Output the (X, Y) coordinate of the center of the cell containing the given text.  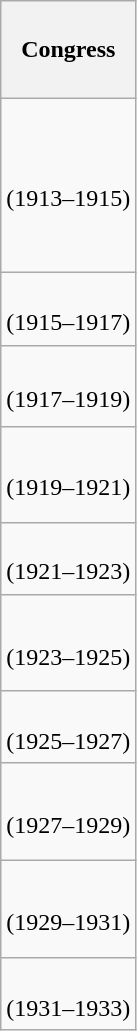
(1919–1921) (68, 474)
(1915–1917) (68, 308)
(1925–1927) (68, 727)
(1927–1929) (68, 812)
(1921–1923) (68, 559)
Congress (68, 50)
(1913–1915) (68, 185)
(1931–1933) (68, 994)
(1917–1919) (68, 386)
(1929–1931) (68, 910)
(1923–1925) (68, 643)
